Provide the [x, y] coordinate of the cell's center where the given text is located.  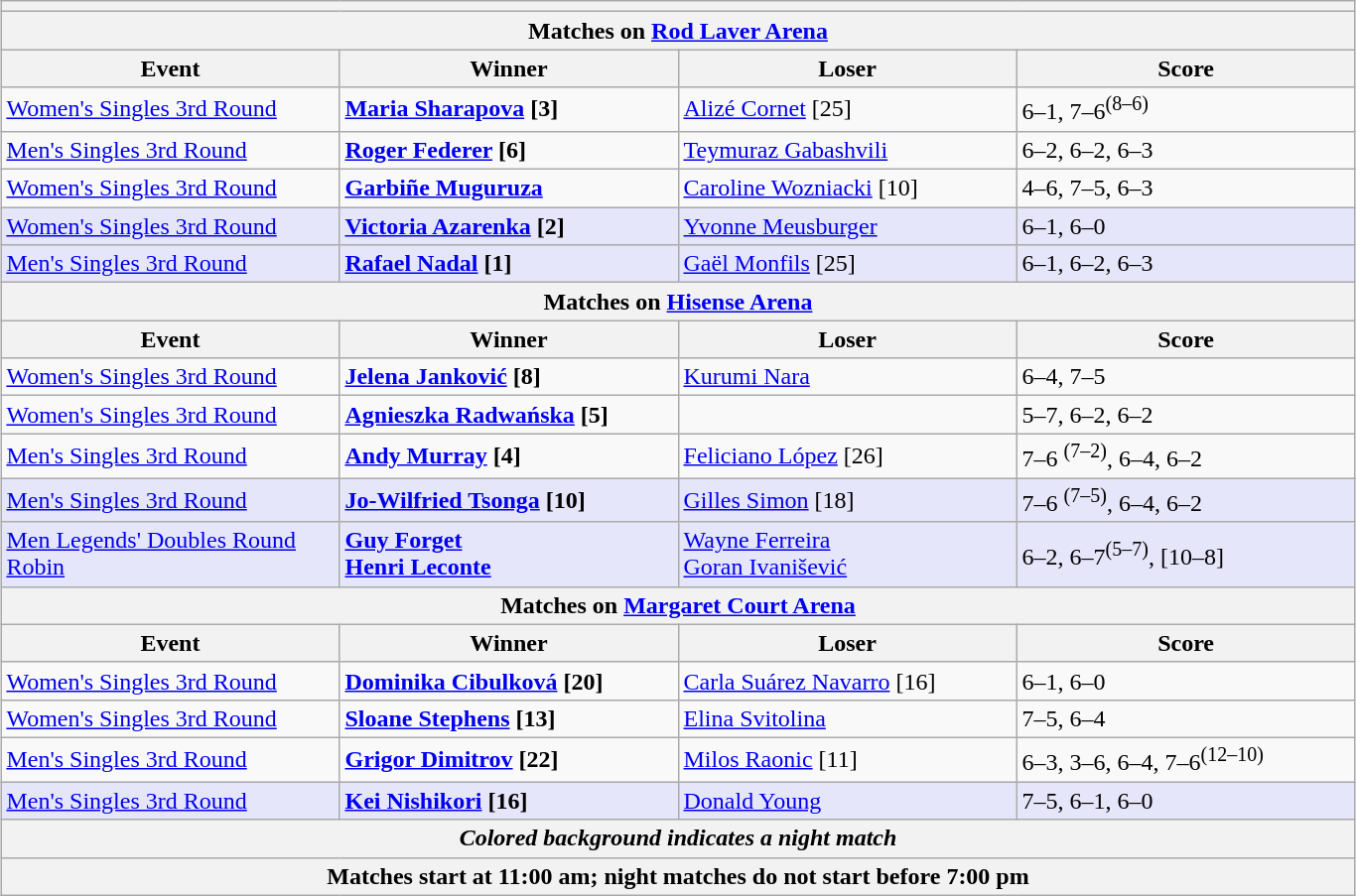
Teymuraz Gabashvili [848, 150]
Maria Sharapova [3] [508, 109]
Milos Raonic [11] [848, 760]
Matches on Hisense Arena [678, 302]
Gaël Monfils [25] [848, 264]
Victoria Azarenka [2] [508, 226]
Matches start at 11:00 am; night matches do not start before 7:00 pm [678, 876]
Agnieszka Radwańska [5] [508, 415]
6–3, 3–6, 6–4, 7–6(12–10) [1185, 760]
Guy Forget Henri Leconte [508, 554]
6–1, 7–6(8–6) [1185, 109]
Roger Federer [6] [508, 150]
Feliciano López [26] [848, 456]
7–6 (7–5), 6–4, 6–2 [1185, 500]
7–6 (7–2), 6–4, 6–2 [1185, 456]
Garbiñe Muguruza [508, 189]
Gilles Simon [18] [848, 500]
Caroline Wozniacki [10] [848, 189]
6–1, 6–2, 6–3 [1185, 264]
Donald Young [848, 801]
6–4, 7–5 [1185, 377]
Men Legends' Doubles Round Robin [171, 554]
Kurumi Nara [848, 377]
4–6, 7–5, 6–3 [1185, 189]
Matches on Margaret Court Arena [678, 605]
Colored background indicates a night match [678, 838]
Wayne Ferreira Goran Ivanišević [848, 554]
7–5, 6–1, 6–0 [1185, 801]
Elina Svitolina [848, 718]
Alizé Cornet [25] [848, 109]
6–2, 6–2, 6–3 [1185, 150]
5–7, 6–2, 6–2 [1185, 415]
Sloane Stephens [13] [508, 718]
Carla Suárez Navarro [16] [848, 681]
Grigor Dimitrov [22] [508, 760]
7–5, 6–4 [1185, 718]
Kei Nishikori [16] [508, 801]
Andy Murray [4] [508, 456]
Matches on Rod Laver Arena [678, 31]
Yvonne Meusburger [848, 226]
Jelena Janković [8] [508, 377]
Rafael Nadal [1] [508, 264]
6–2, 6–7(5–7), [10–8] [1185, 554]
Dominika Cibulková [20] [508, 681]
Jo-Wilfried Tsonga [10] [508, 500]
